Determine the [x, y] coordinate at the center of the cell enclosing the given text.  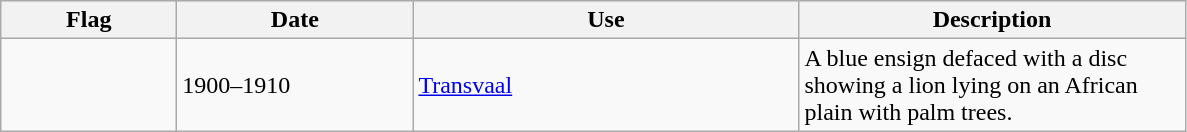
A blue ensign defaced with a disc showing a lion lying on an African plain with palm trees. [992, 85]
Use [606, 20]
Description [992, 20]
1900–1910 [295, 85]
Date [295, 20]
Flag [89, 20]
Transvaal [606, 85]
